Find where the given text appears and provide that cell's center as (x, y) coordinate. 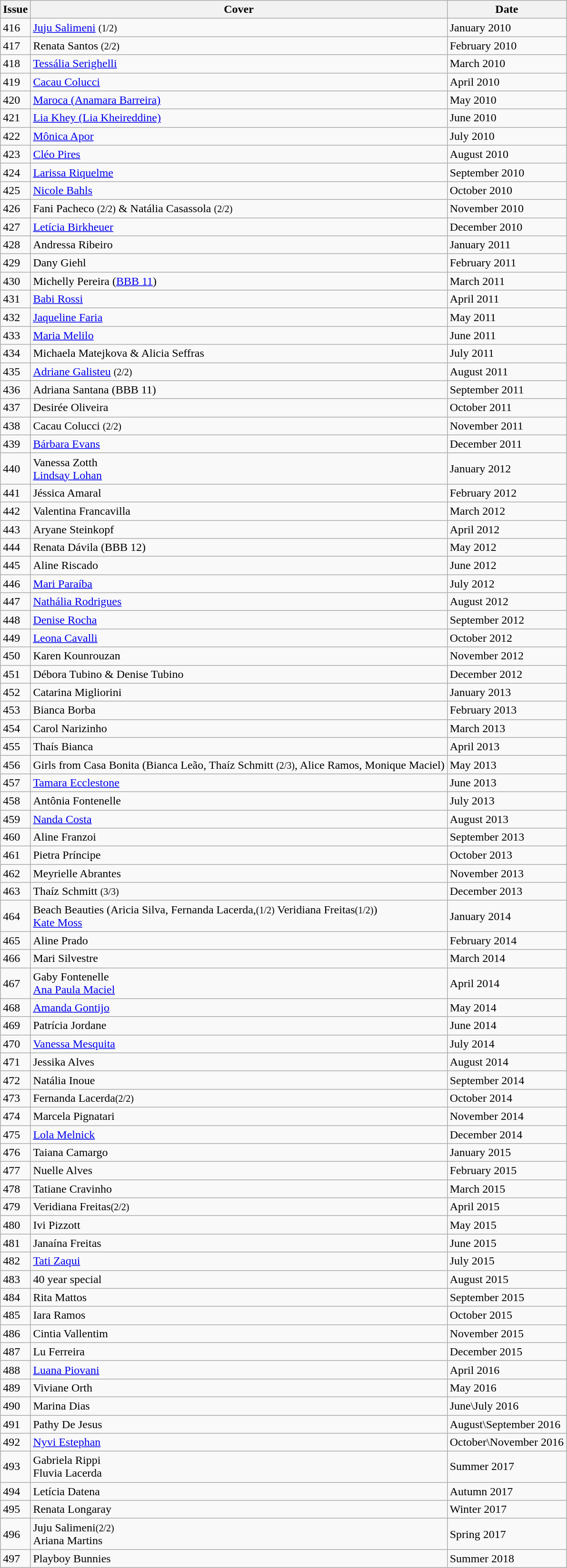
437 (15, 408)
Andressa Ribeiro (239, 245)
465 (15, 941)
40 year special (239, 1279)
452 (15, 692)
Veridiana Freitas(2/2) (239, 1207)
February 2011 (507, 263)
Ivi Pizzott (239, 1225)
460 (15, 837)
474 (15, 1116)
Michaela Matejkova & Alicia Seffras (239, 353)
Issue (15, 10)
Taiana Camargo (239, 1153)
Valentina Francavilla (239, 511)
455 (15, 746)
488 (15, 1370)
January 2014 (507, 916)
Autumn 2017 (507, 1491)
Leona Cavalli (239, 638)
429 (15, 263)
February 2013 (507, 710)
Nanda Costa (239, 819)
Nicole Bahls (239, 190)
433 (15, 335)
June 2013 (507, 783)
Beach Beauties (Aricia Silva, Fernanda Lacerda,(1/2) Veridiana Freitas(1/2))Kate Moss (239, 916)
May 2010 (507, 100)
Thaís Bianca (239, 746)
475 (15, 1135)
Fani Pacheco (2/2) & Natália Casassola (2/2) (239, 208)
431 (15, 299)
Mari Paraíba (239, 584)
468 (15, 1008)
January 2012 (507, 468)
Lola Melnick (239, 1135)
December 2011 (507, 444)
Catarina Migliorini (239, 692)
Summer 2018 (507, 1558)
473 (15, 1098)
445 (15, 566)
September 2011 (507, 390)
435 (15, 372)
450 (15, 656)
January 2010 (507, 28)
438 (15, 426)
Natália Inoue (239, 1080)
March 2013 (507, 728)
February 2015 (507, 1171)
Patrícia Jordane (239, 1026)
October\November 2016 (507, 1442)
430 (15, 281)
Marina Dias (239, 1406)
491 (15, 1424)
June 2012 (507, 566)
Spring 2017 (507, 1534)
489 (15, 1388)
Gabriela RippiFluvia Lacerda (239, 1467)
Date (507, 10)
454 (15, 728)
462 (15, 873)
Jaqueline Faria (239, 317)
458 (15, 801)
467 (15, 983)
June 2010 (507, 118)
417 (15, 46)
October 2014 (507, 1098)
Janaína Freitas (239, 1243)
Girls from Casa Bonita (Bianca Leão, Thaíz Schmitt (2/3), Alice Ramos, Monique Maciel) (239, 764)
September 2012 (507, 620)
Cléo Pires (239, 154)
August 2011 (507, 372)
448 (15, 620)
457 (15, 783)
December 2013 (507, 892)
Nuelle Alves (239, 1171)
March 2012 (507, 511)
Juju Salimeni(2/2)Ariana Martins (239, 1534)
Tatiane Cravinho (239, 1189)
Cover (239, 10)
December 2012 (507, 674)
March 2014 (507, 959)
449 (15, 638)
Fernanda Lacerda(2/2) (239, 1098)
Nathália Rodrigues (239, 602)
August 2013 (507, 819)
November 2013 (507, 873)
October 2012 (507, 638)
Larissa Riquelme (239, 172)
Thaíz Schmitt (3/3) (239, 892)
Tamara Ecclestone (239, 783)
April 2013 (507, 746)
Playboy Bunnies (239, 1558)
Vanessa ZotthLindsay Lohan (239, 468)
Gaby FontenelleAna Paula Maciel (239, 983)
Winter 2017 (507, 1509)
Aline Riscado (239, 566)
July 2015 (507, 1261)
464 (15, 916)
November 2012 (507, 656)
July 2012 (507, 584)
Pietra Príncipe (239, 855)
March 2011 (507, 281)
483 (15, 1279)
439 (15, 444)
432 (15, 317)
Desirée Oliveira (239, 408)
Bárbara Evans (239, 444)
428 (15, 245)
419 (15, 82)
Carol Narizinho (239, 728)
January 2015 (507, 1153)
422 (15, 136)
442 (15, 511)
April 2014 (507, 983)
Amanda Gontijo (239, 1008)
October 2015 (507, 1315)
Michelly Pereira (BBB 11) (239, 281)
February 2012 (507, 493)
476 (15, 1153)
459 (15, 819)
424 (15, 172)
Cacau Colucci (239, 82)
420 (15, 100)
Denise Rocha (239, 620)
Aline Prado (239, 941)
May 2012 (507, 548)
446 (15, 584)
Adriana Santana (BBB 11) (239, 390)
April 2016 (507, 1370)
Aline Franzoi (239, 837)
July 2010 (507, 136)
443 (15, 529)
May 2016 (507, 1388)
440 (15, 468)
September 2010 (507, 172)
Lia Khey (Lia Kheireddine) (239, 118)
Maria Melilo (239, 335)
Jessika Alves (239, 1062)
497 (15, 1558)
434 (15, 353)
June\July 2016 (507, 1406)
496 (15, 1534)
Mari Silvestre (239, 959)
Marcela Pignatari (239, 1116)
469 (15, 1026)
Lu Ferreira (239, 1352)
November 2011 (507, 426)
Karen Kounrouzan (239, 656)
February 2014 (507, 941)
January 2013 (507, 692)
Babi Rossi (239, 299)
September 2014 (507, 1080)
Viviane Orth (239, 1388)
Summer 2017 (507, 1467)
July 2013 (507, 801)
November 2010 (507, 208)
494 (15, 1491)
418 (15, 64)
April 2015 (507, 1207)
453 (15, 710)
484 (15, 1297)
July 2011 (507, 353)
Mônica Apor (239, 136)
490 (15, 1406)
July 2014 (507, 1044)
December 2015 (507, 1352)
August 2015 (507, 1279)
Maroca (Anamara Barreira) (239, 100)
Dany Giehl (239, 263)
425 (15, 190)
June 2014 (507, 1026)
480 (15, 1225)
Renata Santos (2/2) (239, 46)
472 (15, 1080)
August 2010 (507, 154)
447 (15, 602)
March 2010 (507, 64)
December 2014 (507, 1135)
April 2012 (507, 529)
478 (15, 1189)
495 (15, 1509)
June 2011 (507, 335)
Cintia Vallentim (239, 1333)
Rita Mattos (239, 1297)
461 (15, 855)
Juju Salimeni (1/2) (239, 28)
481 (15, 1243)
482 (15, 1261)
November 2015 (507, 1333)
456 (15, 764)
May 2015 (507, 1225)
Aryane Steinkopf (239, 529)
470 (15, 1044)
Tati Zaqui (239, 1261)
Bianca Borba (239, 710)
May 2014 (507, 1008)
423 (15, 154)
August 2014 (507, 1062)
444 (15, 548)
466 (15, 959)
463 (15, 892)
January 2011 (507, 245)
485 (15, 1315)
September 2015 (507, 1297)
Pathy De Jesus (239, 1424)
Letícia Datena (239, 1491)
October 2013 (507, 855)
October 2011 (507, 408)
February 2010 (507, 46)
September 2013 (507, 837)
486 (15, 1333)
May 2013 (507, 764)
487 (15, 1352)
493 (15, 1467)
Débora Tubino & Denise Tubino (239, 674)
December 2010 (507, 227)
Antônia Fontenelle (239, 801)
477 (15, 1171)
Vanessa Mesquita (239, 1044)
Luana Piovani (239, 1370)
April 2011 (507, 299)
October 2010 (507, 190)
Renata Dávila (BBB 12) (239, 548)
426 (15, 208)
Adriane Galisteu (2/2) (239, 372)
436 (15, 390)
August\September 2016 (507, 1424)
May 2011 (507, 317)
November 2014 (507, 1116)
August 2012 (507, 602)
June 2015 (507, 1243)
479 (15, 1207)
Nyvi Estephan (239, 1442)
Meyrielle Abrantes (239, 873)
416 (15, 28)
Cacau Colucci (2/2) (239, 426)
492 (15, 1442)
Tessália Serighelli (239, 64)
471 (15, 1062)
441 (15, 493)
427 (15, 227)
April 2010 (507, 82)
421 (15, 118)
March 2015 (507, 1189)
451 (15, 674)
Letícia Birkheuer (239, 227)
Renata Longaray (239, 1509)
Jéssica Amaral (239, 493)
Iara Ramos (239, 1315)
